Extract the [x, y] coordinate from the center of the cell holding the provided text.  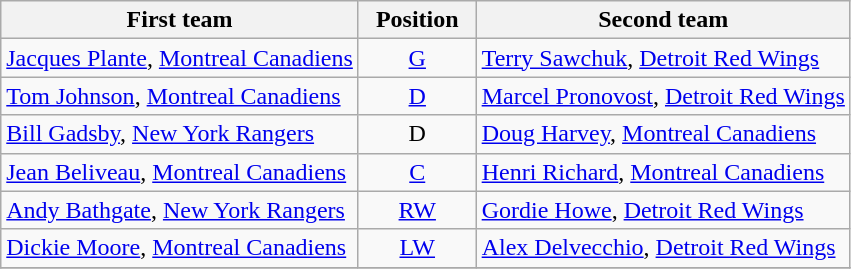
First team [180, 20]
Position [417, 20]
Marcel Pronovost, Detroit Red Wings [663, 96]
Second team [663, 20]
G [417, 58]
Terry Sawchuk, Detroit Red Wings [663, 58]
RW [417, 210]
Bill Gadsby, New York Rangers [180, 134]
Gordie Howe, Detroit Red Wings [663, 210]
LW [417, 248]
Henri Richard, Montreal Canadiens [663, 172]
Andy Bathgate, New York Rangers [180, 210]
Alex Delvecchio, Detroit Red Wings [663, 248]
Dickie Moore, Montreal Canadiens [180, 248]
Tom Johnson, Montreal Canadiens [180, 96]
Jacques Plante, Montreal Canadiens [180, 58]
Jean Beliveau, Montreal Canadiens [180, 172]
C [417, 172]
Doug Harvey, Montreal Canadiens [663, 134]
